Search for the cell housing the specified text and yield its (x, y) center coordinate. 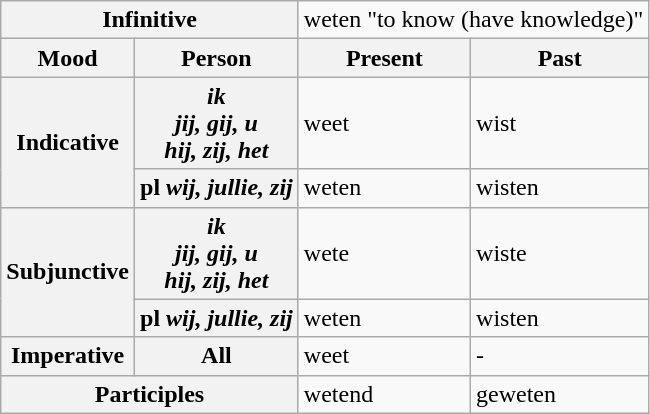
Past (560, 58)
Infinitive (150, 20)
Mood (68, 58)
All (217, 356)
Person (217, 58)
wist (560, 123)
weten "to know (have knowledge)" (474, 20)
Indicative (68, 142)
Imperative (68, 356)
Present (384, 58)
wete (384, 253)
geweten (560, 394)
Subjunctive (68, 272)
wetend (384, 394)
- (560, 356)
wiste (560, 253)
Participles (150, 394)
